Scan for the cell matching the given text and deliver its (X, Y) coordinate at center. 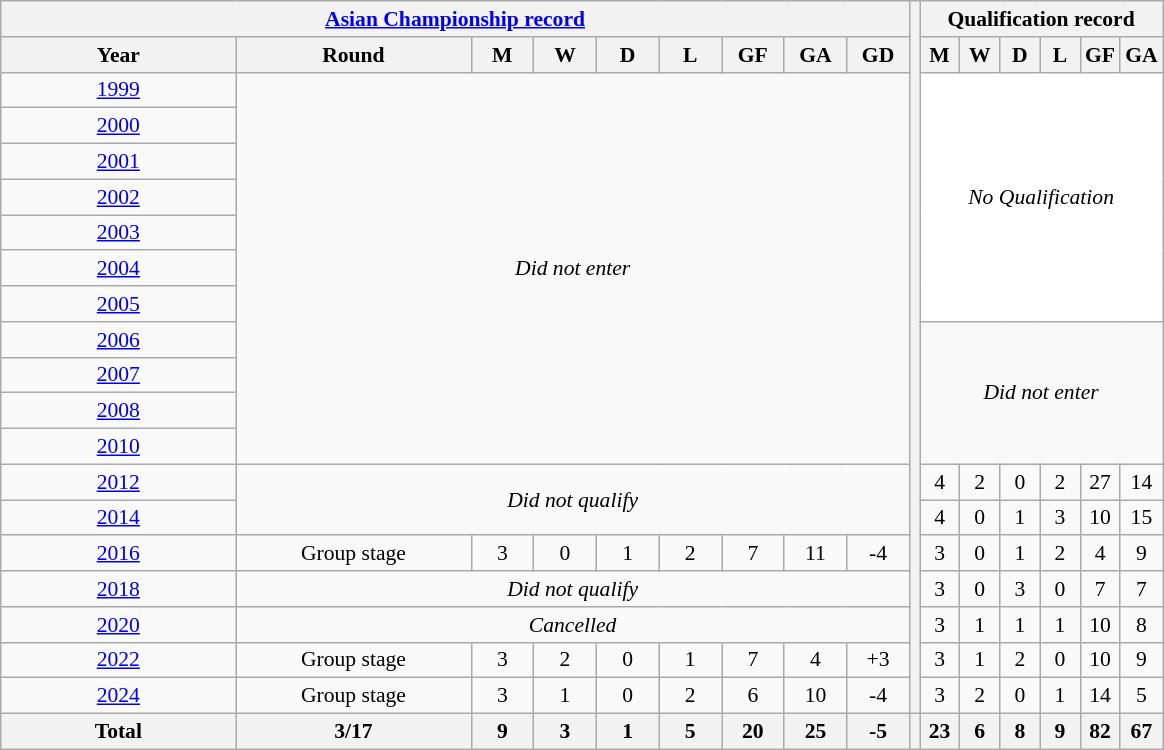
2008 (118, 411)
Total (118, 732)
Qualification record (1042, 19)
2002 (118, 197)
Year (118, 55)
2007 (118, 375)
GD (878, 55)
1999 (118, 90)
2004 (118, 269)
2005 (118, 304)
+3 (878, 660)
2000 (118, 126)
2012 (118, 482)
2024 (118, 696)
2006 (118, 340)
15 (1142, 518)
2010 (118, 447)
25 (816, 732)
2014 (118, 518)
23 (940, 732)
2016 (118, 554)
Cancelled (573, 625)
Asian Championship record (456, 19)
2020 (118, 625)
11 (816, 554)
2022 (118, 660)
67 (1142, 732)
20 (754, 732)
2001 (118, 162)
Round (354, 55)
2018 (118, 589)
2003 (118, 233)
No Qualification (1042, 196)
27 (1100, 482)
-5 (878, 732)
82 (1100, 732)
3/17 (354, 732)
